Detect which cell encompasses the target text, then output its [X, Y] center coordinate. 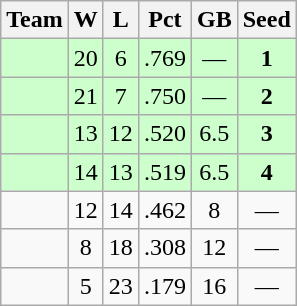
L [120, 20]
16 [214, 286]
Pct [164, 20]
21 [86, 96]
.462 [164, 210]
.179 [164, 286]
.750 [164, 96]
.519 [164, 172]
7 [120, 96]
18 [120, 248]
.308 [164, 248]
2 [266, 96]
4 [266, 172]
Team [35, 20]
20 [86, 58]
23 [120, 286]
.769 [164, 58]
Seed [266, 20]
3 [266, 134]
1 [266, 58]
GB [214, 20]
5 [86, 286]
.520 [164, 134]
6 [120, 58]
W [86, 20]
